Scan for the cell matching the given text and deliver its [x, y] coordinate at center. 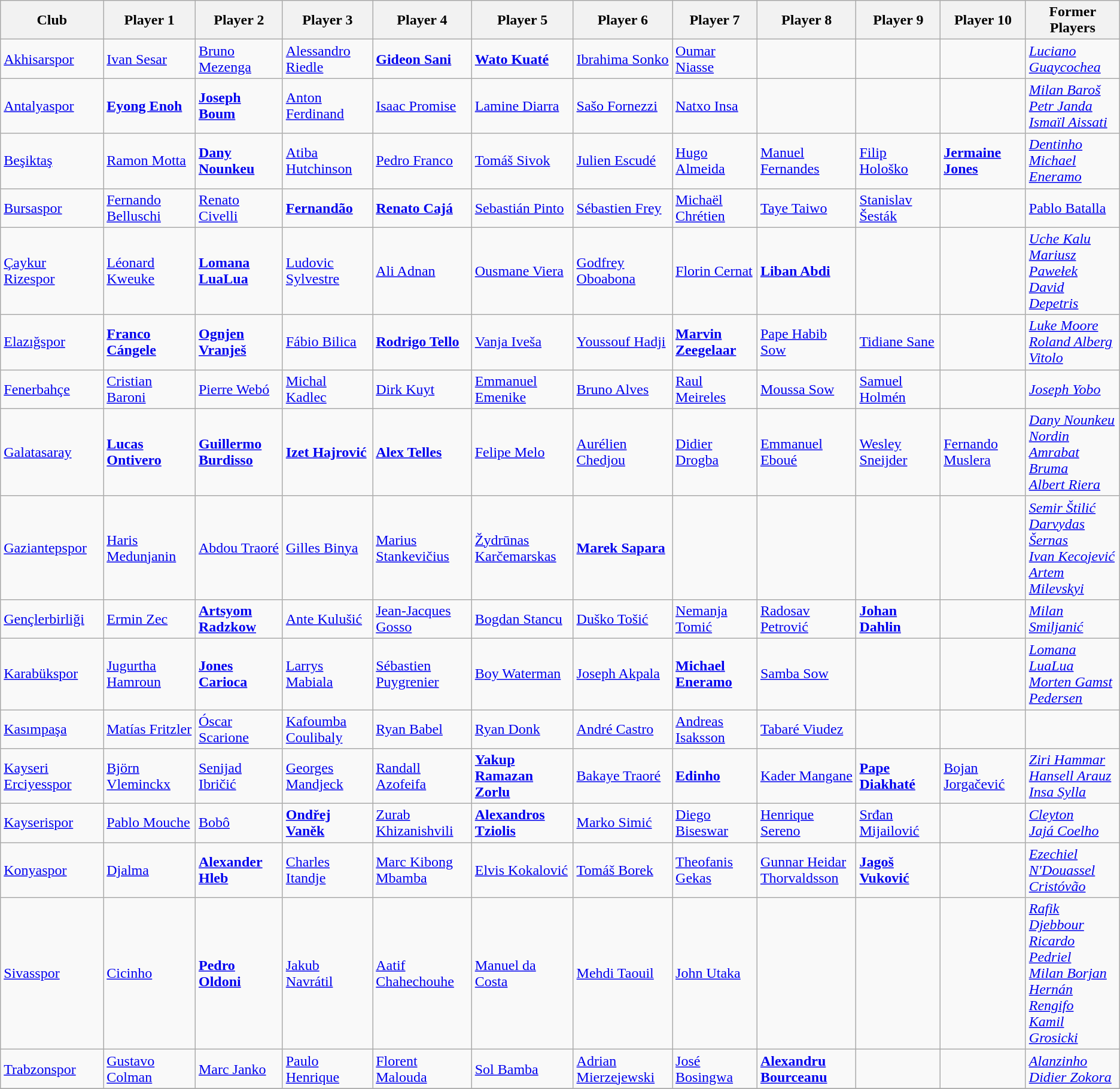
Stanislav Šesták [899, 208]
Franco Cángele [150, 342]
Bursaspor [52, 208]
Jagoš Vuković [899, 870]
Theofanis Gekas [715, 870]
Pablo Batalla [1072, 208]
Player 4 [422, 20]
Isaac Promise [422, 106]
Player 8 [806, 20]
Felipe Melo [522, 452]
Galatasaray [52, 452]
Artsyom Radzkow [239, 618]
Fernandão [327, 208]
Renato Cajá [422, 208]
Filip Hološko [899, 161]
Ivan Sesar [150, 59]
Marc Kibong Mbamba [422, 870]
Joseph Boum [239, 106]
Mehdi Taouil [623, 974]
Ryan Babel [422, 728]
Randall Azofeifa [422, 776]
Nemanja Tomić [715, 618]
Semir Štilić Darvydas Šernas Ivan Kecojević Artem Milevskyi [1072, 548]
Tidiane Sane [899, 342]
Zurab Khizanishvili [422, 823]
Gunnar Heidar Thorvaldsson [806, 870]
Anton Ferdinand [327, 106]
Ezechiel N'Douassel Cristóvão [1072, 870]
Georges Mandjeck [327, 776]
Julien Escudé [623, 161]
Alexander Hleb [239, 870]
Former Players [1072, 20]
Alexandros Tziolis [522, 823]
Player 6 [623, 20]
Joseph Akpala [623, 673]
Ziri Hammar Hansell Arauz Insa Sylla [1072, 776]
Kader Mangane [806, 776]
Kafoumba Coulibaly [327, 728]
Luciano Guaycochea [1072, 59]
Player 1 [150, 20]
Haris Medunjanin [150, 548]
Duško Tošić [623, 618]
Wato Kuaté [522, 59]
Wesley Sneijder [899, 452]
Sivasspor [52, 974]
Boy Waterman [522, 673]
Pape Habib Sow [806, 342]
Pedro Franco [422, 161]
Michaël Chrétien [715, 208]
Léonard Kweuke [150, 271]
Uche Kalu Mariusz Pawełek David Depetris [1072, 271]
Ibrahima Sonko [623, 59]
André Castro [623, 728]
Dirk Kuyt [422, 389]
Djalma [150, 870]
Kayserispor [52, 823]
Dentinho Michael Eneramo [1072, 161]
Lamine Diarra [522, 106]
Ali Adnan [422, 271]
Beşiktaş [52, 161]
Rafik Djebbour Ricardo Pedriel Milan Borjan Hernán Rengifo Kamil Grosicki [1072, 974]
Akhisarspor [52, 59]
Bogdan Stancu [522, 618]
Bakaye Traoré [623, 776]
Florent Malouda [422, 1069]
Didier Drogba [715, 452]
Ousmane Viera [522, 271]
Michael Eneramo [715, 673]
Alessandro Riedle [327, 59]
Marko Simić [623, 823]
Marvin Zeegelaar [715, 342]
Kasımpaşa [52, 728]
Adrian Mierzejewski [623, 1069]
Elazığspor [52, 342]
Vanja Iveša [522, 342]
Ante Kulušić [327, 618]
Tomáš Borek [623, 870]
Cicinho [150, 974]
Ermin Zec [150, 618]
Lomana LuaLua Morten Gamst Pedersen [1072, 673]
Lomana LuaLua [239, 271]
Lucas Ontivero [150, 452]
Jean-Jacques Gosso [422, 618]
Samba Sow [806, 673]
Matías Fritzler [150, 728]
Ludovic Sylvestre [327, 271]
Youssouf Hadji [623, 342]
Jakub Navrátil [327, 974]
Sebastián Pinto [522, 208]
Marius Stankevičius [422, 548]
Hugo Almeida [715, 161]
Pablo Mouche [150, 823]
Trabzonspor [52, 1069]
Manuel da Costa [522, 974]
Jermaine Jones [984, 161]
Player 7 [715, 20]
Çaykur Rizespor [52, 271]
Gilles Binya [327, 548]
Player 10 [984, 20]
Ognjen Vranješ [239, 342]
Sašo Fornezzi [623, 106]
Edinho [715, 776]
Dany Nounkeu [239, 161]
Tomáš Sivok [522, 161]
Diego Biseswar [715, 823]
Emmanuel Emenike [522, 389]
Oumar Niasse [715, 59]
Srđan Mijailović [899, 823]
Cleyton Jajá Coelho [1072, 823]
Marek Sapara [623, 548]
Rodrigo Tello [422, 342]
Liban Abdi [806, 271]
Cristian Baroni [150, 389]
Florin Cernat [715, 271]
Fernando Belluschi [150, 208]
Ryan Donk [522, 728]
Žydrūnas Karčemarskas [522, 548]
Alex Telles [422, 452]
Paulo Henrique [327, 1069]
Konyaspor [52, 870]
Aatif Chahechouhe [422, 974]
Sol Bamba [522, 1069]
Larrys Mabiala [327, 673]
Elvis Kokalović [522, 870]
Natxo Insa [715, 106]
Antalyaspor [52, 106]
Alanzinho Didier Zokora [1072, 1069]
Dany Nounkeu Nordin Amrabat Bruma Albert Riera [1072, 452]
Bruno Alves [623, 389]
Andreas Isaksson [715, 728]
Eyong Enoh [150, 106]
Karabükspor [52, 673]
Gideon Sani [422, 59]
Luke Moore Roland Alberg Vitolo [1072, 342]
Marc Janko [239, 1069]
Pape Diakhaté [899, 776]
Joseph Yobo [1072, 389]
Fernando Muslera [984, 452]
Jugurtha Hamroun [150, 673]
Radosav Petrović [806, 618]
Gustavo Colman [150, 1069]
Manuel Fernandes [806, 161]
Izet Hajrović [327, 452]
Atiba Hutchinson [327, 161]
Alexandru Bourceanu [806, 1069]
Johan Dahlin [899, 618]
Godfrey Oboabona [623, 271]
Milan Smiljanić [1072, 618]
Björn Vleminckx [150, 776]
Guillermo Burdisso [239, 452]
Aurélien Chedjou [623, 452]
Sébastien Puygrenier [422, 673]
Raul Meireles [715, 389]
Gaziantepspor [52, 548]
Gençlerbirliği [52, 618]
Ondřej Vaněk [327, 823]
José Bosingwa [715, 1069]
Fenerbahçe [52, 389]
Óscar Scarione [239, 728]
Kayseri Erciyesspor [52, 776]
Club [52, 20]
Ramon Motta [150, 161]
Bobô [239, 823]
Fábio Bilica [327, 342]
Bruno Mezenga [239, 59]
Bojan Jorgačević [984, 776]
Renato Civelli [239, 208]
Taye Taiwo [806, 208]
Milan Baroš Petr Janda Ismaïl Aissati [1072, 106]
Yakup Ramazan Zorlu [522, 776]
Senijad Ibričić [239, 776]
Moussa Sow [806, 389]
Charles Itandje [327, 870]
Player 9 [899, 20]
Abdou Traoré [239, 548]
Player 3 [327, 20]
Emmanuel Eboué [806, 452]
John Utaka [715, 974]
Tabaré Viudez [806, 728]
Henrique Sereno [806, 823]
Sébastien Frey [623, 208]
Player 5 [522, 20]
Pedro Oldoni [239, 974]
Jones Carioca [239, 673]
Michal Kadlec [327, 389]
Pierre Webó [239, 389]
Player 2 [239, 20]
Samuel Holmén [899, 389]
